Detect which cell encompasses the target text, then output its [X, Y] center coordinate. 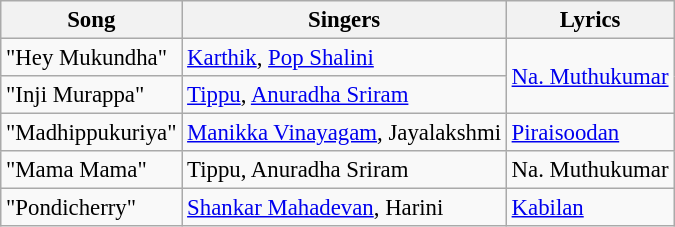
Lyrics [590, 20]
"Pondicherry" [92, 208]
"Inji Murappa" [92, 95]
Singers [344, 20]
Piraisoodan [590, 133]
Kabilan [590, 208]
Song [92, 20]
Shankar Mahadevan, Harini [344, 208]
"Madhippukuriya" [92, 133]
Karthik, Pop Shalini [344, 58]
"Hey Mukundha" [92, 58]
"Mama Mama" [92, 170]
Manikka Vinayagam, Jayalakshmi [344, 133]
